Determine the (x, y) coordinate at the center of the cell enclosing the given text.  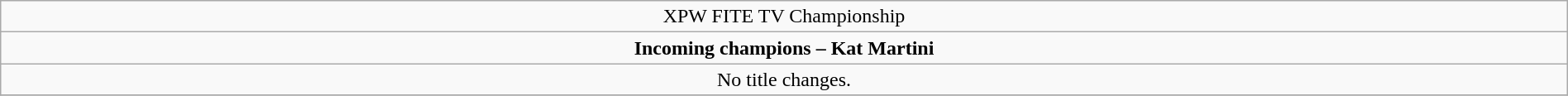
Incoming champions – Kat Martini (784, 48)
XPW FITE TV Championship (784, 17)
No title changes. (784, 79)
